Find where the given text appears and provide that cell's center as (X, Y) coordinate. 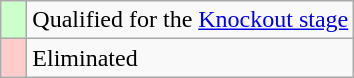
Eliminated (190, 58)
Qualified for the Knockout stage (190, 20)
